Detect which cell encompasses the target text, then output its [x, y] center coordinate. 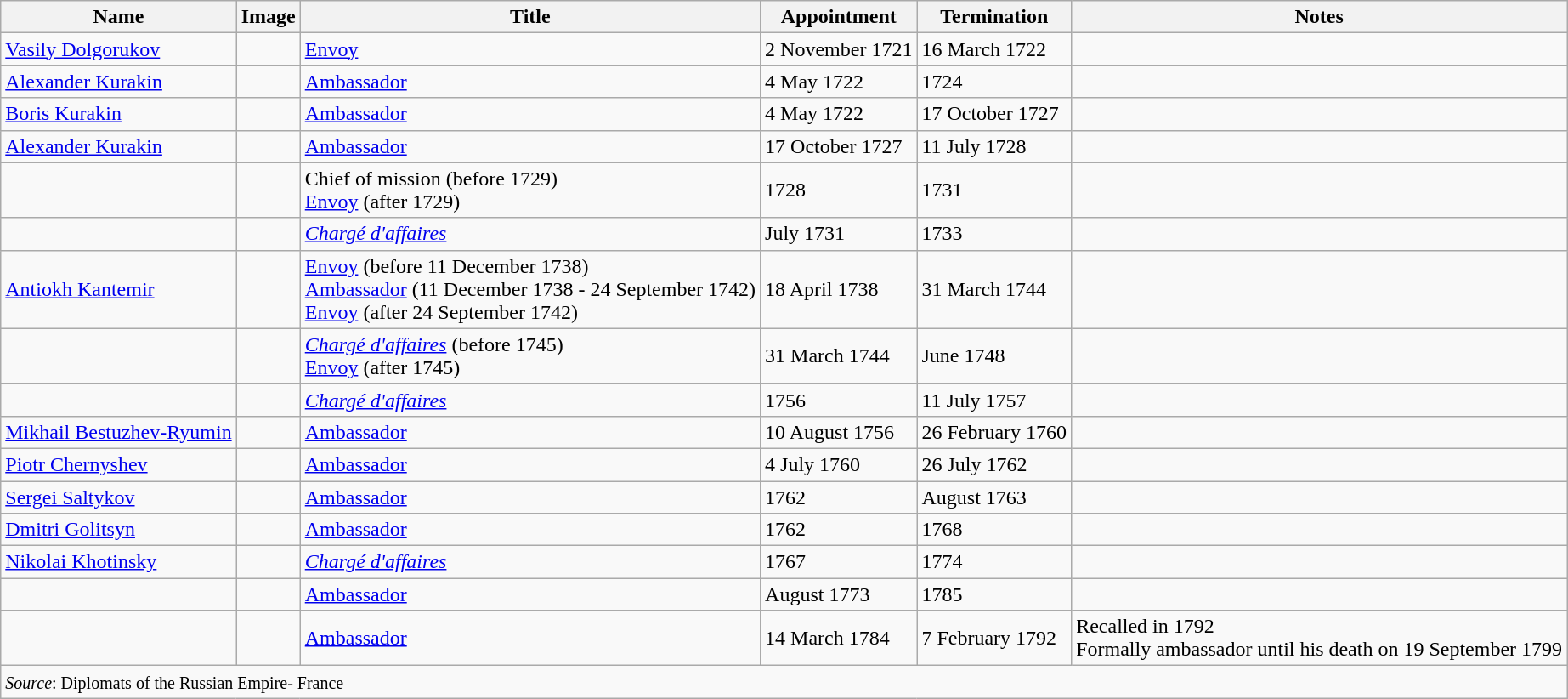
1774 [994, 562]
Boris Kurakin [119, 114]
14 March 1784 [839, 638]
18 April 1738 [839, 289]
Envoy (before 11 December 1738)Ambassador (11 December 1738 - 24 September 1742)Envoy (after 24 September 1742) [530, 289]
Chargé d'affaires (before 1745)Envoy (after 1745) [530, 355]
7 February 1792 [994, 638]
1724 [994, 82]
1728 [839, 190]
Notes [1319, 17]
Image [269, 17]
2 November 1721 [839, 49]
Vasily Dolgorukov [119, 49]
Piotr Chernyshev [119, 464]
16 March 1722 [994, 49]
July 1731 [839, 234]
26 July 1762 [994, 464]
1785 [994, 594]
1768 [994, 530]
10 August 1756 [839, 432]
Appointment [839, 17]
Source: Diplomats of the Russian Empire- France [784, 682]
1733 [994, 234]
1731 [994, 190]
August 1763 [994, 497]
June 1748 [994, 355]
4 July 1760 [839, 464]
Title [530, 17]
Antiokh Kantemir [119, 289]
26 February 1760 [994, 432]
1767 [839, 562]
Envoy [530, 49]
11 July 1728 [994, 146]
Sergei Saltykov [119, 497]
1756 [839, 400]
Chief of mission (before 1729)Envoy (after 1729) [530, 190]
Termination [994, 17]
Mikhail Bestuzhev-Ryumin [119, 432]
Recalled in 1792Formally ambassador until his death on 19 September 1799 [1319, 638]
Name [119, 17]
Dmitri Golitsyn [119, 530]
August 1773 [839, 594]
Nikolai Khotinsky [119, 562]
11 July 1757 [994, 400]
